Provide the [X, Y] coordinate of the cell's center where the given text is located.  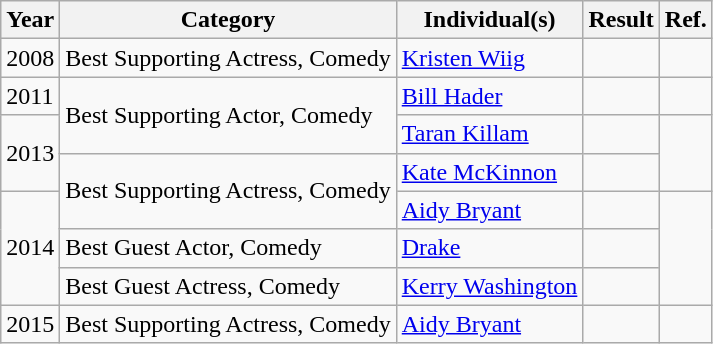
Ref. [686, 20]
Best Guest Actor, Comedy [228, 248]
Drake [490, 248]
2011 [30, 96]
2008 [30, 58]
Year [30, 20]
Best Guest Actress, Comedy [228, 286]
2015 [30, 324]
Best Supporting Actor, Comedy [228, 115]
Taran Killam [490, 134]
2014 [30, 248]
Result [621, 20]
Kate McKinnon [490, 172]
Kerry Washington [490, 286]
Category [228, 20]
Bill Hader [490, 96]
Individual(s) [490, 20]
2013 [30, 153]
Kristen Wiig [490, 58]
